Pinpoint the cell where the given text exists, returning its (x, y) midpoint coordinate. 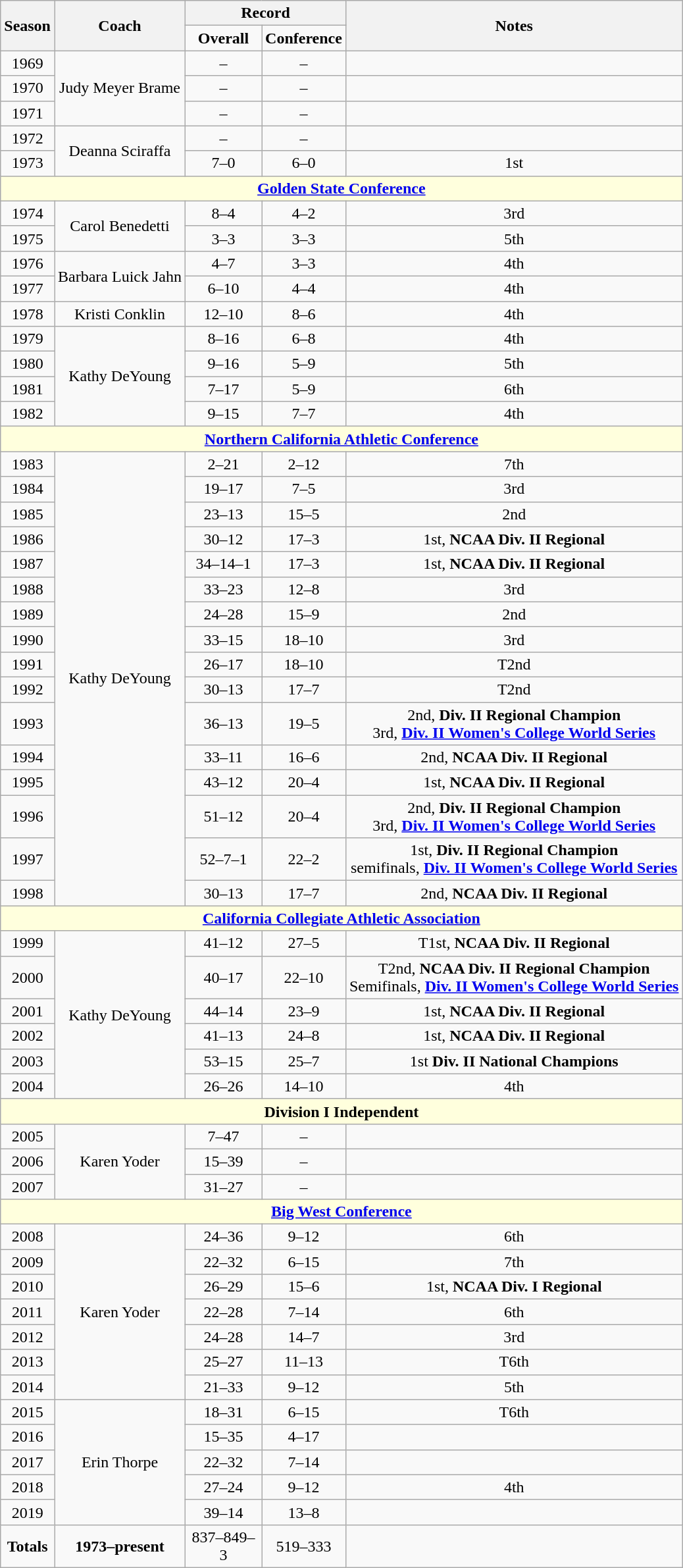
9–15 (223, 414)
40–17 (223, 977)
12–8 (304, 589)
44–14 (223, 1011)
2019 (28, 1512)
2003 (28, 1061)
15–35 (223, 1437)
22–2 (304, 860)
26–29 (223, 1287)
Northern California Athletic Conference (341, 439)
9–16 (223, 364)
2015 (28, 1412)
25–7 (304, 1061)
7–7 (304, 414)
15–39 (223, 1161)
1980 (28, 364)
Overall (223, 38)
2006 (28, 1161)
2001 (28, 1011)
1985 (28, 514)
11–13 (304, 1362)
1st Div. II National Champions (514, 1061)
Division I Independent (341, 1111)
1992 (28, 689)
Record (265, 13)
26–26 (223, 1086)
39–14 (223, 1512)
1982 (28, 414)
13–8 (304, 1512)
1969 (28, 63)
1990 (28, 639)
43–12 (223, 783)
27–24 (223, 1487)
1978 (28, 314)
24–36 (223, 1237)
27–5 (304, 943)
1976 (28, 263)
36–13 (223, 723)
2018 (28, 1487)
4–17 (304, 1437)
2007 (28, 1187)
2016 (28, 1437)
2002 (28, 1036)
25–27 (223, 1362)
2005 (28, 1136)
2012 (28, 1337)
Erin Thorpe (120, 1462)
1984 (28, 489)
Conference (304, 38)
1993 (28, 723)
6–10 (223, 288)
18–31 (223, 1412)
12–10 (223, 314)
34–14–1 (223, 564)
22–28 (223, 1312)
Kristi Conklin (120, 314)
1st, NCAA Div. I Regional (514, 1287)
52–7–1 (223, 860)
1996 (28, 816)
1981 (28, 389)
2014 (28, 1387)
33–23 (223, 589)
1970 (28, 88)
1991 (28, 664)
Big West Conference (341, 1212)
T1st, NCAA Div. II Regional (514, 943)
1975 (28, 238)
T2nd, NCAA Div. II Regional ChampionSemifinals, Div. II Women's College World Series (514, 977)
1995 (28, 783)
Season (28, 26)
2011 (28, 1312)
22–10 (304, 977)
2–12 (304, 464)
19–5 (304, 723)
1987 (28, 564)
Totals (28, 1546)
16–6 (304, 758)
519–333 (304, 1546)
1998 (28, 893)
1986 (28, 539)
1989 (28, 614)
1994 (28, 758)
8–6 (304, 314)
4–2 (304, 213)
14–7 (304, 1337)
1983 (28, 464)
Barbara Luick Jahn (120, 276)
1979 (28, 339)
23–9 (304, 1011)
Deanna Sciraffa (120, 151)
26–17 (223, 664)
30–12 (223, 539)
7–5 (304, 489)
1999 (28, 943)
19–17 (223, 489)
6–0 (304, 163)
1st (514, 163)
53–15 (223, 1061)
15–5 (304, 514)
Judy Meyer Brame (120, 88)
15–9 (304, 614)
1997 (28, 860)
1st, Div. II Regional Championsemifinals, Div. II Women's College World Series (514, 860)
California Collegiate Athletic Association (341, 918)
Carol Benedetti (120, 226)
2–21 (223, 464)
41–13 (223, 1036)
4–7 (223, 263)
14–10 (304, 1086)
2010 (28, 1287)
2017 (28, 1462)
2009 (28, 1262)
33–11 (223, 758)
23–13 (223, 514)
1977 (28, 288)
21–33 (223, 1387)
1974 (28, 213)
7–17 (223, 389)
41–12 (223, 943)
2004 (28, 1086)
Golden State Conference (341, 188)
8–4 (223, 213)
7–47 (223, 1136)
Notes (514, 26)
15–6 (304, 1287)
33–15 (223, 639)
1971 (28, 113)
1972 (28, 138)
4–4 (304, 288)
51–12 (223, 816)
Coach (120, 26)
2008 (28, 1237)
7–0 (223, 163)
24–8 (304, 1036)
2013 (28, 1362)
1973–present (120, 1546)
8–16 (223, 339)
837–849–3 (223, 1546)
6–8 (304, 339)
1973 (28, 163)
1988 (28, 589)
2000 (28, 977)
31–27 (223, 1187)
